Determine the [x, y] coordinate at the center of the cell enclosing the given text.  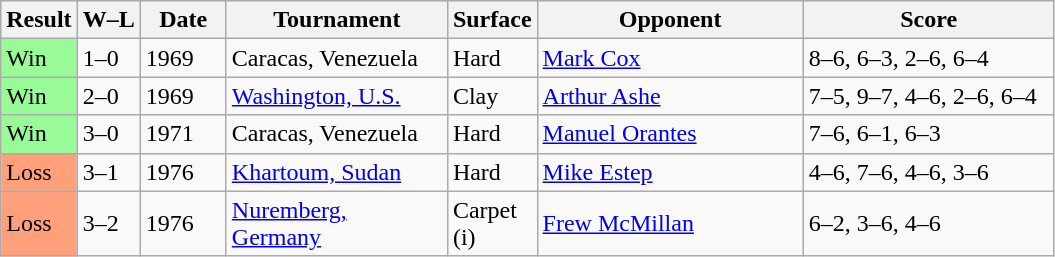
W–L [108, 20]
2–0 [108, 96]
3–1 [108, 172]
6–2, 3–6, 4–6 [928, 224]
Arthur Ashe [670, 96]
Score [928, 20]
8–6, 6–3, 2–6, 6–4 [928, 58]
Manuel Orantes [670, 134]
Date [183, 20]
Mark Cox [670, 58]
Clay [492, 96]
7–5, 9–7, 4–6, 2–6, 6–4 [928, 96]
Opponent [670, 20]
Carpet (i) [492, 224]
Result [39, 20]
Khartoum, Sudan [336, 172]
Frew McMillan [670, 224]
1971 [183, 134]
Nuremberg, Germany [336, 224]
Washington, U.S. [336, 96]
Surface [492, 20]
3–0 [108, 134]
Mike Estep [670, 172]
4–6, 7–6, 4–6, 3–6 [928, 172]
7–6, 6–1, 6–3 [928, 134]
3–2 [108, 224]
1–0 [108, 58]
Tournament [336, 20]
